Scan for the cell matching the given text and deliver its (x, y) coordinate at center. 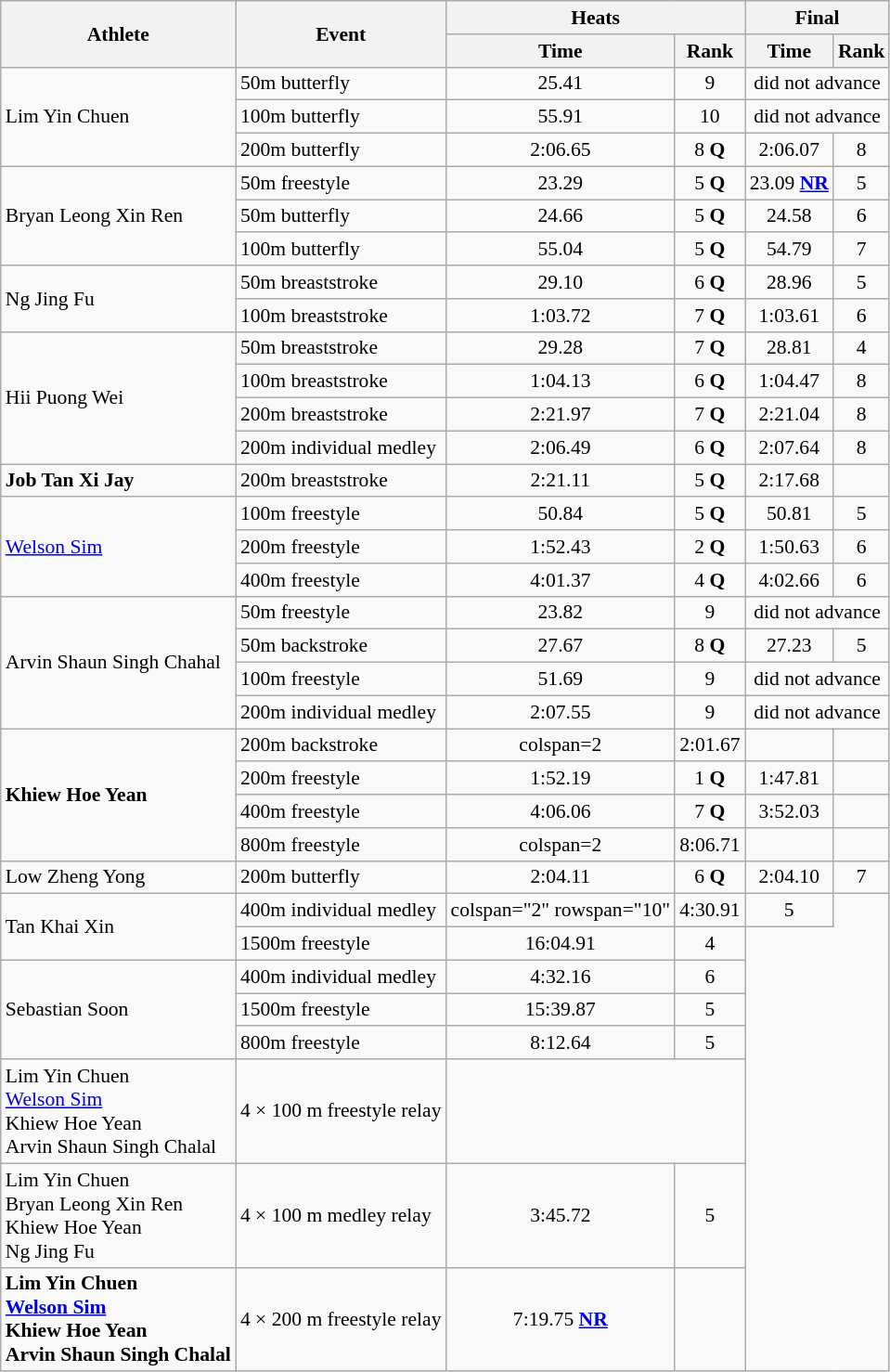
4 × 100 m medley relay (342, 1215)
Lim Yin ChuenBryan Leong Xin RenKhiew Hoe YeanNg Jing Fu (119, 1215)
Hii Puong Wei (119, 397)
1 Q (709, 779)
29.28 (561, 348)
55.04 (561, 250)
Lim Yin Chuen (119, 117)
4:32.16 (561, 977)
24.58 (789, 216)
4 Q (709, 580)
25.41 (561, 84)
Sebastian Soon (119, 1010)
2:07.55 (561, 712)
27.23 (789, 646)
200m backstroke (342, 745)
50m backstroke (342, 646)
16:04.91 (561, 944)
Khiew Hoe Yean (119, 795)
Welson Sim (119, 548)
Heats (596, 18)
8:12.64 (561, 1043)
Athlete (119, 33)
4 × 100 m freestyle relay (342, 1111)
24.66 (561, 216)
2:06.65 (561, 150)
1:47.81 (789, 779)
23.09 NR (789, 183)
2:07.64 (789, 447)
2:21.11 (561, 481)
4:01.37 (561, 580)
3:45.72 (561, 1215)
Event (342, 33)
2:06.49 (561, 447)
1:03.72 (561, 316)
10 (709, 117)
2:06.07 (789, 150)
23.29 (561, 183)
2:21.04 (789, 415)
1:04.13 (561, 382)
29.10 (561, 282)
51.69 (561, 680)
4 × 200 m freestyle relay (342, 1319)
2:04.11 (561, 877)
4:06.06 (561, 811)
28.96 (789, 282)
1:52.43 (561, 547)
Job Tan Xi Jay (119, 481)
2:17.68 (789, 481)
Bryan Leong Xin Ren (119, 215)
2:01.67 (709, 745)
23.82 (561, 613)
54.79 (789, 250)
Ng Jing Fu (119, 299)
colspan="2" rowspan="10" (561, 911)
Final (818, 18)
28.81 (789, 348)
Tan Khai Xin (119, 926)
50.81 (789, 514)
15:39.87 (561, 1010)
4:02.66 (789, 580)
8:06.71 (709, 845)
1:50.63 (789, 547)
2 Q (709, 547)
1:52.19 (561, 779)
Arvin Shaun Singh Chahal (119, 662)
Low Zheng Yong (119, 877)
3:52.03 (789, 811)
1:03.61 (789, 316)
4:30.91 (709, 911)
50.84 (561, 514)
27.67 (561, 646)
1:04.47 (789, 382)
2:04.10 (789, 877)
55.91 (561, 117)
7:19.75 NR (561, 1319)
2:21.97 (561, 415)
